Identify which cell holds the provided text, then report its (x, y) central coordinate. 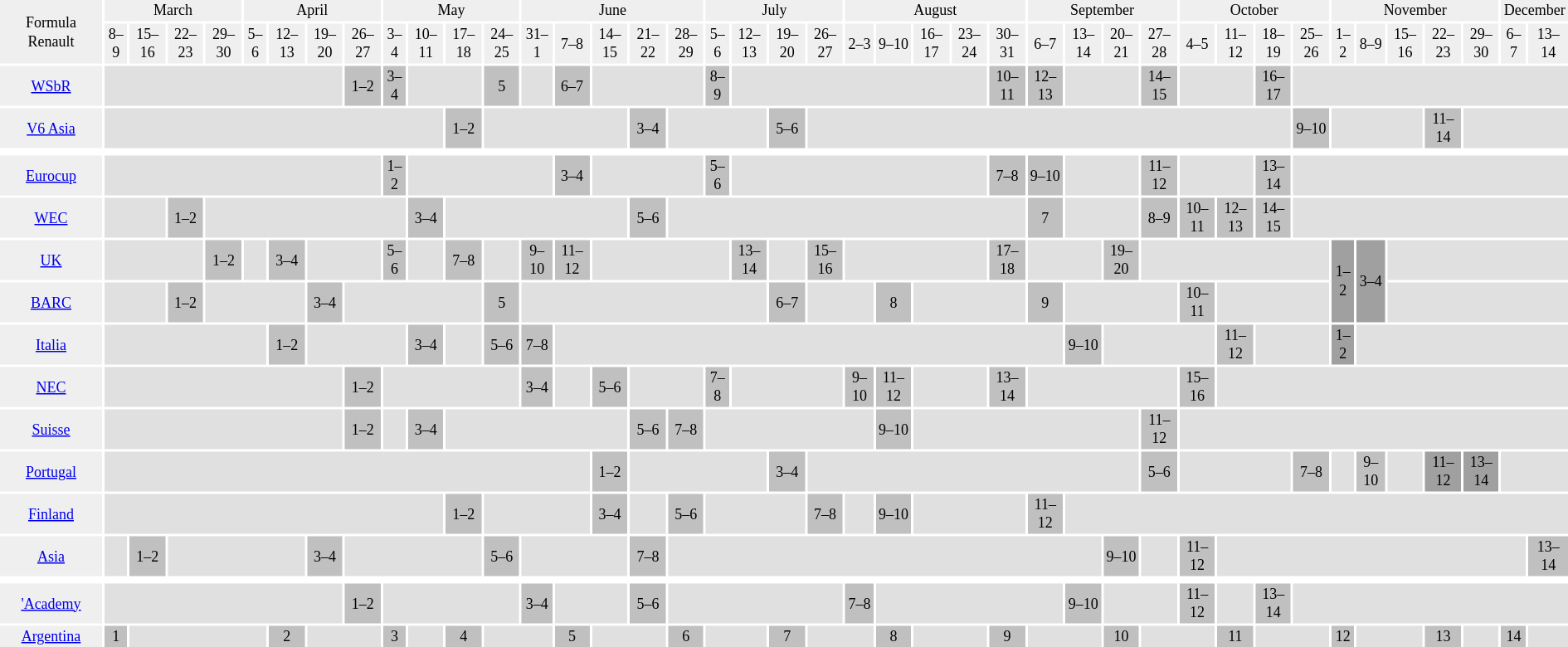
'Academy (51, 604)
June (612, 11)
13 (1444, 636)
FormulaRenault (51, 32)
21–22 (647, 43)
Portugal (51, 471)
May (451, 11)
Argentina (51, 636)
14 (1514, 636)
November (1415, 11)
11–14 (1444, 128)
10 (1122, 636)
3 (395, 636)
11 (1236, 636)
23–24 (969, 43)
NEC (51, 387)
2 (287, 636)
September (1102, 11)
December (1535, 11)
Eurocup (51, 176)
WEC (51, 217)
BARC (51, 302)
July (775, 11)
18–19 (1273, 43)
UK (51, 260)
Italia (51, 345)
V6 Asia (51, 128)
April (312, 11)
March (173, 11)
20–21 (1122, 43)
Asia (51, 556)
24–25 (501, 43)
27–28 (1160, 43)
4–5 (1198, 43)
August (935, 11)
2–3 (859, 43)
Suisse (51, 430)
October (1254, 11)
25–26 (1311, 43)
30–31 (1007, 43)
1 (116, 636)
WSbR (51, 86)
4 (463, 636)
28–29 (685, 43)
6 (685, 636)
31–1 (537, 43)
12 (1342, 636)
Finland (51, 514)
